Identify which cell holds the provided text, then report its (X, Y) central coordinate. 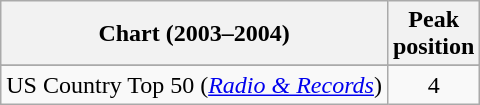
Chart (2003–2004) (194, 34)
US Country Top 50 (Radio & Records) (194, 85)
Peakposition (433, 34)
4 (433, 85)
